Return (x, y) of the center of cell containing provided text 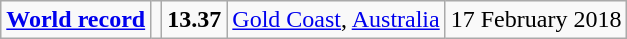
Gold Coast, Australia (336, 20)
World record (76, 20)
17 February 2018 (536, 20)
13.37 (194, 20)
